Scan for the cell matching the given text and deliver its [x, y] coordinate at center. 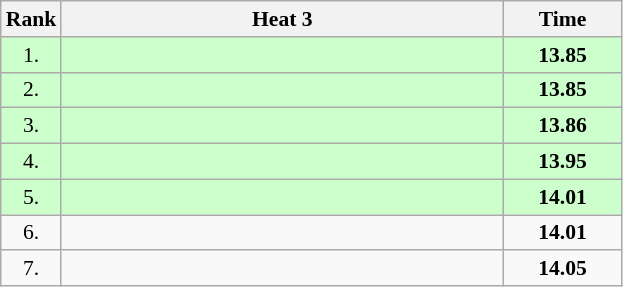
Rank [32, 19]
13.95 [562, 162]
13.86 [562, 126]
3. [32, 126]
2. [32, 90]
Heat 3 [282, 19]
5. [32, 197]
7. [32, 269]
14.05 [562, 269]
1. [32, 55]
6. [32, 233]
4. [32, 162]
Time [562, 19]
